Return the (X, Y) coordinate for the center point of the cell that contains the specified text.  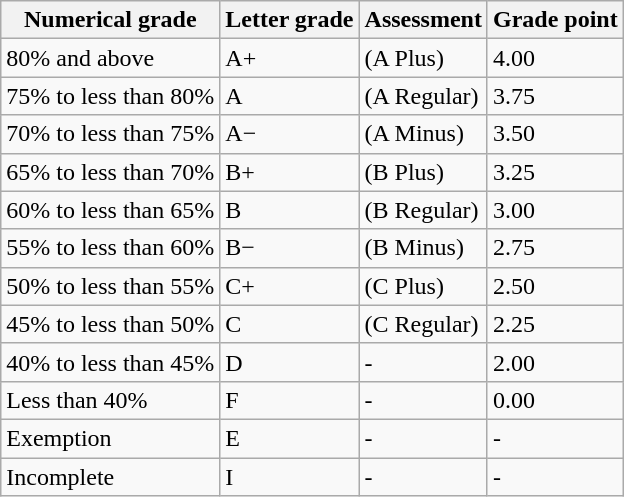
(C Plus) (423, 286)
Less than 40% (110, 400)
Assessment (423, 20)
(B Minus) (423, 248)
(B Plus) (423, 172)
(C Regular) (423, 324)
(A Plus) (423, 58)
55% to less than 60% (110, 248)
Incomplete (110, 477)
65% to less than 70% (110, 172)
D (290, 362)
(A Regular) (423, 96)
4.00 (555, 58)
(B Regular) (423, 210)
2.50 (555, 286)
3.25 (555, 172)
C+ (290, 286)
0.00 (555, 400)
Exemption (110, 438)
2.75 (555, 248)
3.00 (555, 210)
B− (290, 248)
50% to less than 55% (110, 286)
A (290, 96)
2.00 (555, 362)
Numerical grade (110, 20)
80% and above (110, 58)
45% to less than 50% (110, 324)
3.50 (555, 134)
C (290, 324)
F (290, 400)
(A Minus) (423, 134)
2.25 (555, 324)
E (290, 438)
A+ (290, 58)
75% to less than 80% (110, 96)
A− (290, 134)
Grade point (555, 20)
Letter grade (290, 20)
40% to less than 45% (110, 362)
B (290, 210)
70% to less than 75% (110, 134)
I (290, 477)
B+ (290, 172)
3.75 (555, 96)
60% to less than 65% (110, 210)
